Identify which cell holds the provided text, then report its [X, Y] central coordinate. 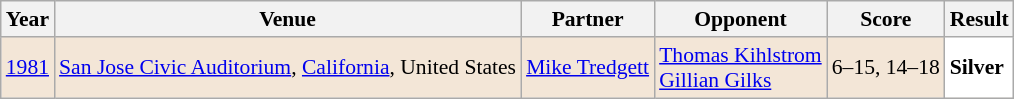
1981 [28, 68]
Score [886, 19]
San Jose Civic Auditorium, California, United States [288, 68]
Result [980, 19]
Partner [588, 19]
Thomas Kihlstrom Gillian Gilks [740, 68]
Venue [288, 19]
Mike Tredgett [588, 68]
6–15, 14–18 [886, 68]
Silver [980, 68]
Opponent [740, 19]
Year [28, 19]
